Find where the given text appears and provide that cell's center as (x, y) coordinate. 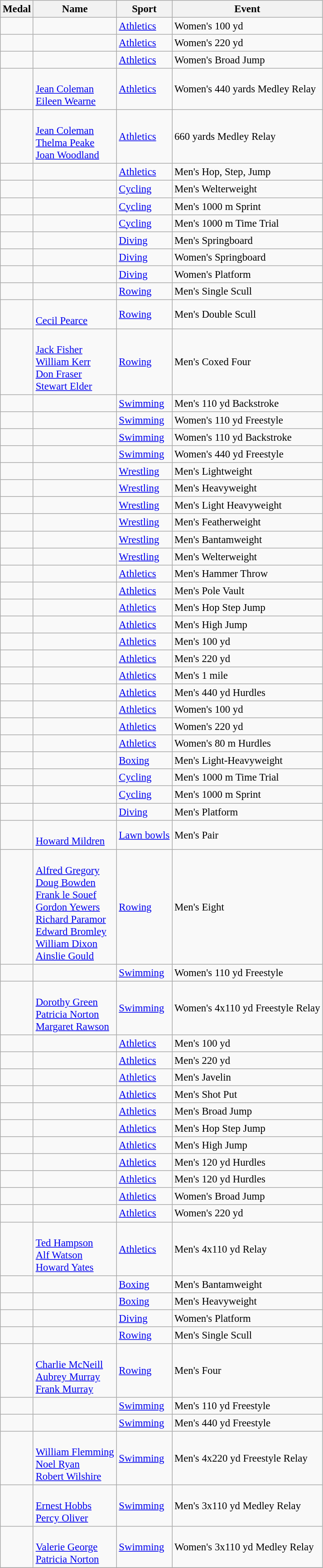
Men's 4x110 yd Relay (247, 1249)
Jean Coleman Thelma Peake Joan Woodland (75, 137)
Ted Hampson Alf Watson Howard Yates (75, 1249)
Cecil Pearce (75, 314)
Name (75, 9)
Jean Coleman Eileen Wearne (75, 89)
Men's Coxed Four (247, 362)
Women's 440 yards Medley Relay (247, 89)
Lawn bowls (144, 834)
Men's Shot Put (247, 1094)
Women's 4x110 yd Freestyle Relay (247, 1008)
Men's Broad Jump (247, 1111)
Men's Four (247, 1370)
Sport (144, 9)
Women's 3x110 yd Medley Relay (247, 1547)
Men's 110 yd Backstroke (247, 403)
Men's Platform (247, 812)
Men's Light Heavyweight (247, 505)
Medal (17, 9)
Men's Featherweight (247, 523)
Men's Lightweight (247, 472)
Women's 80 m Hurdles (247, 743)
Valerie George Patricia Norton (75, 1547)
Men's Hop, Step, Jump (247, 172)
Women's Springboard (247, 257)
Jack Fisher William Kerr Don Fraser Stewart Elder (75, 362)
Men's 440 yd Freestyle (247, 1423)
Event (247, 9)
Howard Mildren (75, 834)
Men's Springboard (247, 240)
Men's 3x110 yd Medley Relay (247, 1506)
Men's Double Scull (247, 314)
Alfred Gregory Doug Bowden Frank le Souef Gordon Yewers Richard Paramor Edward Bromley William Dixon Ainslie Gould (75, 907)
Men's Hammer Throw (247, 573)
Men's 110 yd Freestyle (247, 1406)
Men's 4x220 yd Freestyle Relay (247, 1458)
Women's 440 yd Freestyle (247, 454)
Women's 110 yd Backstroke (247, 438)
Men's 440 yd Hurdles (247, 693)
William Flemming Noel Ryan Robert Wilshire (75, 1458)
Men's Eight (247, 907)
Men's 1 mile (247, 676)
Charlie McNeill Aubrey Murray Frank Murray (75, 1370)
Men's Light-Heavyweight (247, 761)
Men's Pole Vault (247, 591)
Men's Javelin (247, 1077)
Ernest Hobbs Percy Oliver (75, 1506)
Dorothy Green Patricia Norton Margaret Rawson (75, 1008)
Men's Pair (247, 834)
660 yards Medley Relay (247, 137)
